Identify which cell holds the provided text, then report its (x, y) central coordinate. 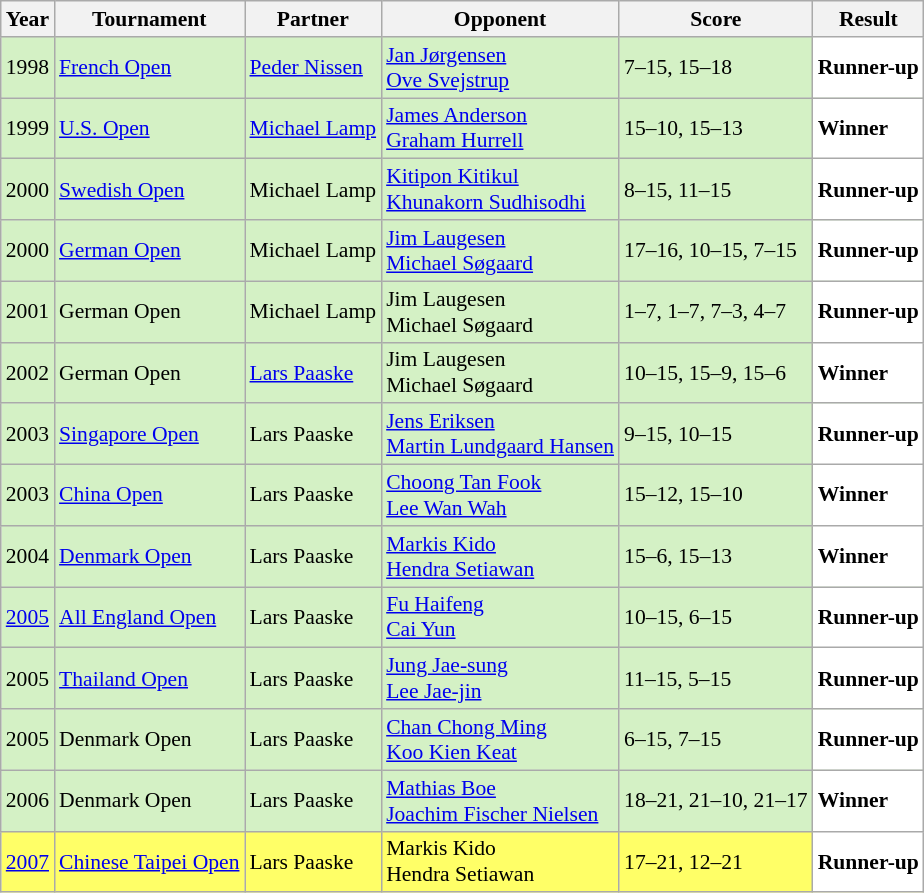
15–6, 15–13 (716, 556)
Jan Jørgensen Ove Svejstrup (500, 68)
Peder Nissen (312, 68)
6–15, 7–15 (716, 740)
China Open (149, 496)
Singapore Open (149, 434)
Chinese Taipei Open (149, 862)
18–21, 21–10, 21–17 (716, 800)
Tournament (149, 19)
9–15, 10–15 (716, 434)
10–15, 15–9, 15–6 (716, 372)
Score (716, 19)
Swedish Open (149, 190)
15–10, 15–13 (716, 128)
Fu Haifeng Cai Yun (500, 618)
2006 (28, 800)
Thailand Open (149, 678)
French Open (149, 68)
Mathias Boe Joachim Fischer Nielsen (500, 800)
17–16, 10–15, 7–15 (716, 250)
Opponent (500, 19)
8–15, 11–15 (716, 190)
Kitipon Kitikul Khunakorn Sudhisodhi (500, 190)
2001 (28, 312)
1–7, 1–7, 7–3, 4–7 (716, 312)
17–21, 12–21 (716, 862)
James Anderson Graham Hurrell (500, 128)
Chan Chong Ming Koo Kien Keat (500, 740)
Result (868, 19)
Partner (312, 19)
11–15, 5–15 (716, 678)
All England Open (149, 618)
Jens Eriksen Martin Lundgaard Hansen (500, 434)
2002 (28, 372)
Year (28, 19)
15–12, 15–10 (716, 496)
2004 (28, 556)
2007 (28, 862)
7–15, 15–18 (716, 68)
Jung Jae-sung Lee Jae-jin (500, 678)
1998 (28, 68)
U.S. Open (149, 128)
10–15, 6–15 (716, 618)
Choong Tan Fook Lee Wan Wah (500, 496)
1999 (28, 128)
